For the text-containing cell, return its midpoint in [X, Y] coordinate format. 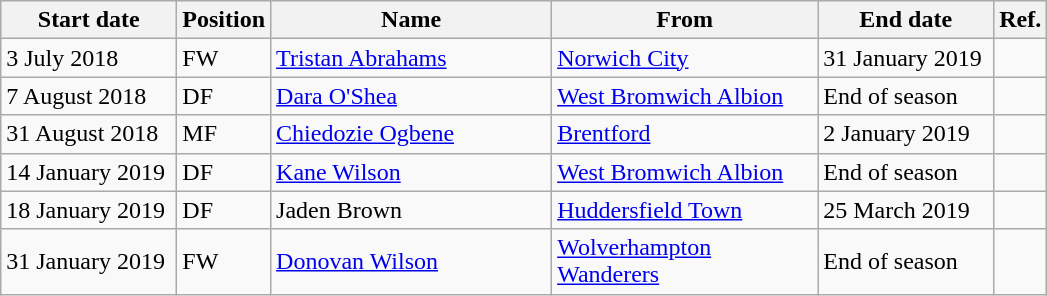
Brentford [685, 134]
7 August 2018 [89, 96]
25 March 2019 [906, 210]
3 July 2018 [89, 58]
Donovan Wilson [412, 262]
From [685, 20]
Position [224, 20]
Wolverhampton Wanderers [685, 262]
Jaden Brown [412, 210]
Name [412, 20]
31 August 2018 [89, 134]
Dara O'Shea [412, 96]
Ref. [1020, 20]
Huddersfield Town [685, 210]
Kane Wilson [412, 172]
2 January 2019 [906, 134]
14 January 2019 [89, 172]
Norwich City [685, 58]
Start date [89, 20]
18 January 2019 [89, 210]
End date [906, 20]
MF [224, 134]
Chiedozie Ogbene [412, 134]
Tristan Abrahams [412, 58]
